Output the (x, y) coordinate of the center of the cell containing the given text.  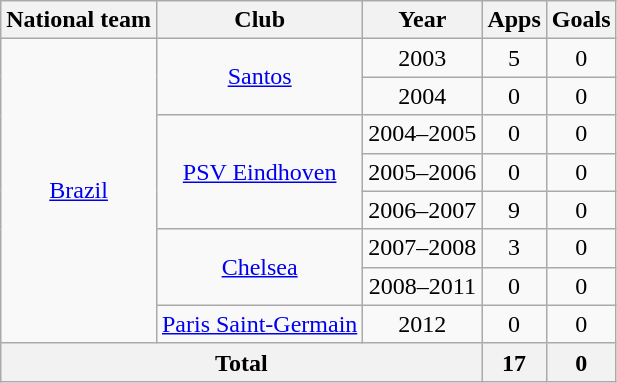
5 (514, 58)
National team (79, 20)
9 (514, 210)
2007–2008 (422, 248)
Club (259, 20)
17 (514, 362)
2004–2005 (422, 134)
Chelsea (259, 267)
2003 (422, 58)
Year (422, 20)
Brazil (79, 191)
3 (514, 248)
Santos (259, 77)
2006–2007 (422, 210)
2004 (422, 96)
2005–2006 (422, 172)
PSV Eindhoven (259, 172)
Total (242, 362)
Goals (581, 20)
Paris Saint-Germain (259, 324)
Apps (514, 20)
2008–2011 (422, 286)
2012 (422, 324)
